Detect which cell encompasses the target text, then output its (x, y) center coordinate. 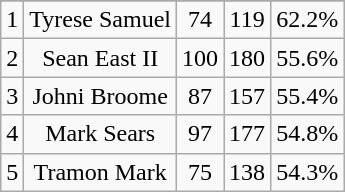
Mark Sears (100, 134)
119 (248, 20)
157 (248, 96)
Tramon Mark (100, 172)
177 (248, 134)
74 (200, 20)
180 (248, 58)
4 (12, 134)
2 (12, 58)
62.2% (308, 20)
87 (200, 96)
Johni Broome (100, 96)
3 (12, 96)
Tyrese Samuel (100, 20)
100 (200, 58)
75 (200, 172)
55.6% (308, 58)
54.8% (308, 134)
5 (12, 172)
1 (12, 20)
138 (248, 172)
55.4% (308, 96)
Sean East II (100, 58)
97 (200, 134)
54.3% (308, 172)
